Determine the [x, y] coordinate at the center of the cell enclosing the given text.  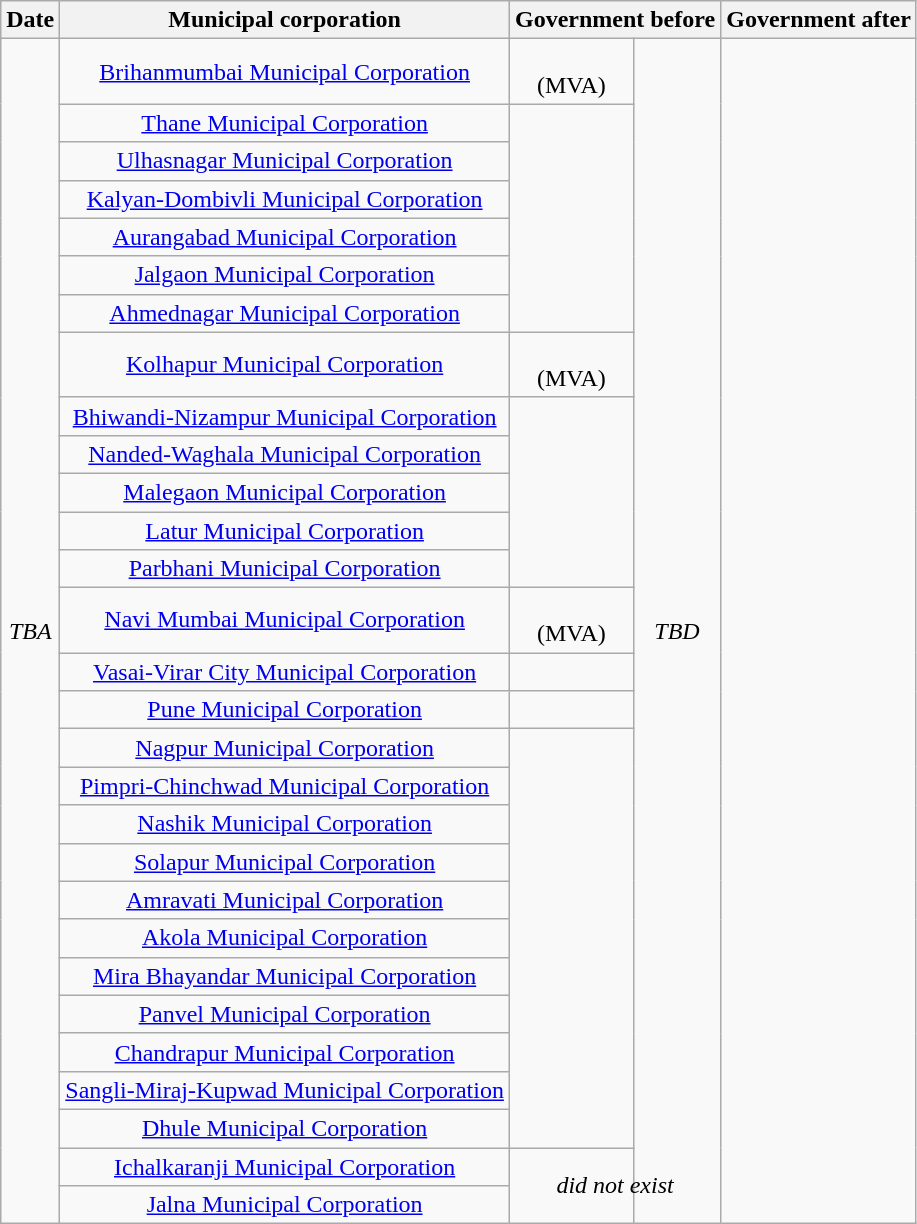
Jalgaon Municipal Corporation [285, 275]
Bhiwandi-Nizampur Municipal Corporation [285, 416]
Thane Municipal Corporation [285, 123]
Pune Municipal Corporation [285, 710]
Chandrapur Municipal Corporation [285, 1052]
Nagpur Municipal Corporation [285, 748]
Date [30, 20]
Pimpri-Chinchwad Municipal Corporation [285, 786]
Sangli-Miraj-Kupwad Municipal Corporation [285, 1090]
Latur Municipal Corporation [285, 531]
Navi Mumbai Municipal Corporation [285, 620]
Akola Municipal Corporation [285, 938]
Parbhani Municipal Corporation [285, 569]
Solapur Municipal Corporation [285, 862]
Kalyan-Dombivli Municipal Corporation [285, 199]
Ichalkaranji Municipal Corporation [285, 1167]
did not exist [614, 1186]
Malegaon Municipal Corporation [285, 492]
Amravati Municipal Corporation [285, 900]
Municipal corporation [285, 20]
TBA [30, 632]
Nashik Municipal Corporation [285, 824]
Ahmednagar Municipal Corporation [285, 313]
Aurangabad Municipal Corporation [285, 237]
Vasai-Virar City Municipal Corporation [285, 672]
Mira Bhayandar Municipal Corporation [285, 976]
Ulhasnagar Municipal Corporation [285, 161]
TBD [676, 632]
Jalna Municipal Corporation [285, 1205]
Brihanmumbai Municipal Corporation [285, 72]
Kolhapur Municipal Corporation [285, 364]
Government after [819, 20]
Government before [614, 20]
Nanded-Waghala Municipal Corporation [285, 454]
Panvel Municipal Corporation [285, 1014]
Dhule Municipal Corporation [285, 1128]
